Scan for the cell matching the given text and deliver its [x, y] coordinate at center. 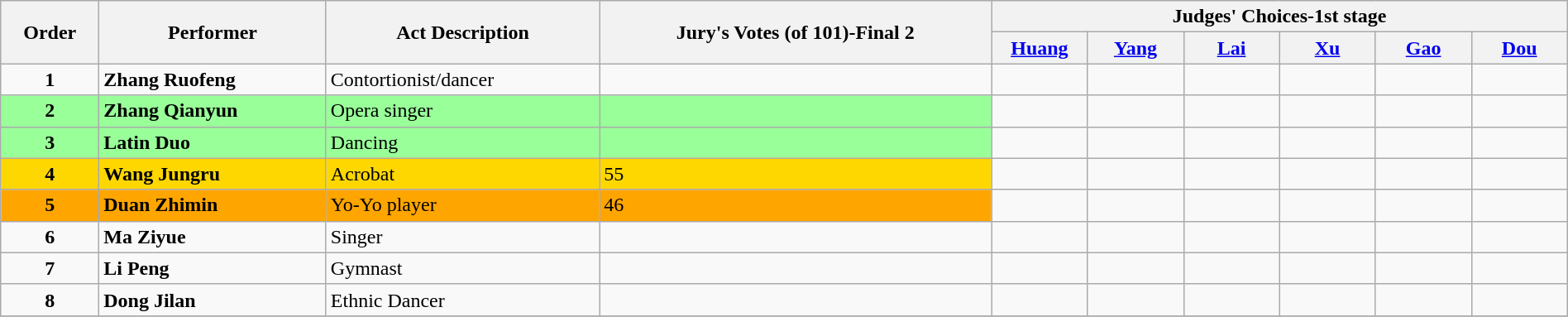
3 [50, 142]
Acrobat [462, 174]
2 [50, 111]
Wang Jungru [213, 174]
7 [50, 268]
46 [796, 205]
8 [50, 300]
Xu [1327, 48]
Dong Jilan [213, 300]
Ma Ziyue [213, 237]
6 [50, 237]
Jury's Votes (of 101)-Final 2 [796, 32]
Yang [1135, 48]
Gymnast [462, 268]
Dou [1519, 48]
Li Peng [213, 268]
Latin Duo [213, 142]
Dancing [462, 142]
Performer [213, 32]
Yo-Yo player [462, 205]
Act Description [462, 32]
Singer [462, 237]
Opera singer [462, 111]
Huang [1040, 48]
Zhang Ruofeng [213, 79]
4 [50, 174]
Contortionist/dancer [462, 79]
Order [50, 32]
Duan Zhimin [213, 205]
5 [50, 205]
Zhang Qianyun [213, 111]
1 [50, 79]
Judges' Choices-1st stage [1279, 17]
Ethnic Dancer [462, 300]
Gao [1423, 48]
Lai [1231, 48]
55 [796, 174]
